Find where the given text appears and provide that cell's center as [x, y] coordinate. 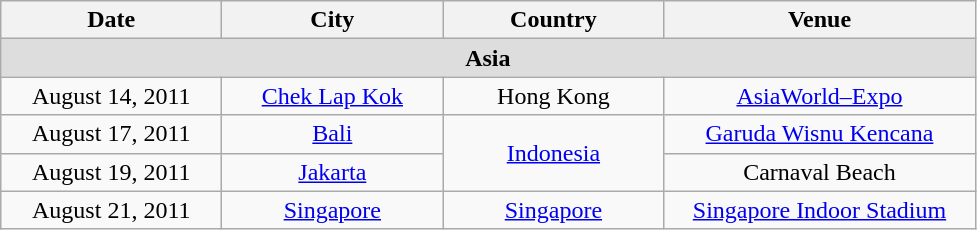
Singapore Indoor Stadium [820, 210]
AsiaWorld–Expo [820, 96]
August 17, 2011 [112, 134]
Asia [488, 58]
City [332, 20]
Date [112, 20]
Venue [820, 20]
Garuda Wisnu Kencana [820, 134]
Hong Kong [554, 96]
Bali [332, 134]
Country [554, 20]
August 19, 2011 [112, 172]
August 14, 2011 [112, 96]
August 21, 2011 [112, 210]
Carnaval Beach [820, 172]
Chek Lap Kok [332, 96]
Jakarta [332, 172]
Indonesia [554, 153]
